Return the [X, Y] coordinate for the center point of the cell that contains the specified text.  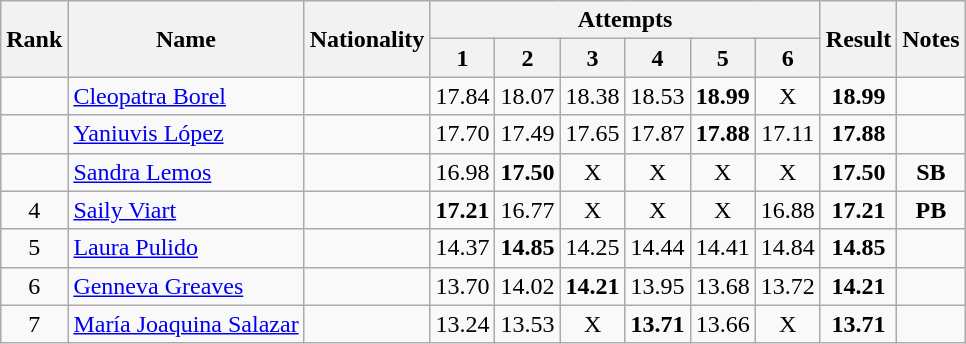
13.70 [462, 286]
13.24 [462, 324]
13.72 [788, 286]
13.95 [658, 286]
Attempts [625, 20]
María Joaquina Salazar [186, 324]
17.65 [592, 134]
Sandra Lemos [186, 172]
17.11 [788, 134]
16.88 [788, 210]
14.44 [658, 248]
17.87 [658, 134]
14.41 [722, 248]
Yaniuvis López [186, 134]
SB [931, 172]
17.84 [462, 96]
18.07 [528, 96]
13.68 [722, 286]
PB [931, 210]
14.37 [462, 248]
Rank [34, 39]
2 [528, 58]
3 [592, 58]
Name [186, 39]
Laura Pulido [186, 248]
17.70 [462, 134]
Nationality [367, 39]
16.98 [462, 172]
14.84 [788, 248]
14.25 [592, 248]
13.66 [722, 324]
18.38 [592, 96]
Genneva Greaves [186, 286]
Cleopatra Borel [186, 96]
Saily Viart [186, 210]
14.02 [528, 286]
13.53 [528, 324]
Result [858, 39]
Notes [931, 39]
1 [462, 58]
7 [34, 324]
16.77 [528, 210]
18.53 [658, 96]
17.49 [528, 134]
